Extract the (X, Y) coordinate from the center of the cell holding the provided text.  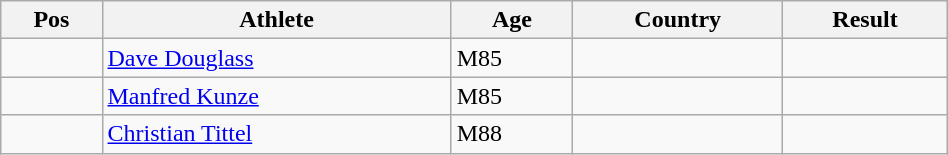
Manfred Kunze (276, 96)
Athlete (276, 20)
Age (512, 20)
Result (865, 20)
Pos (52, 20)
Country (678, 20)
Christian Tittel (276, 134)
Dave Douglass (276, 58)
M88 (512, 134)
